Locate the cell with the specified text and output its (X, Y) center coordinate. 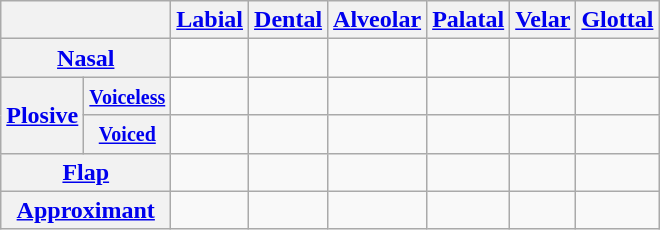
Voiceless (128, 96)
Flap (86, 172)
Dental (288, 20)
Velar (543, 20)
Plosive (42, 115)
Palatal (468, 20)
Labial (210, 20)
Nasal (86, 58)
Approximant (86, 210)
Voiced (128, 134)
Glottal (618, 20)
Alveolar (378, 20)
